For the text-containing cell, return its midpoint in (X, Y) coordinate format. 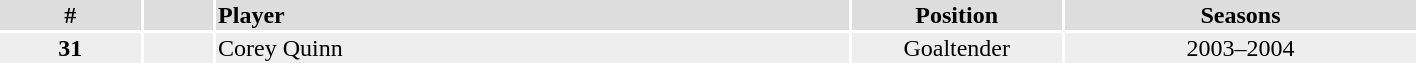
Position (956, 15)
Seasons (1240, 15)
Goaltender (956, 48)
31 (70, 48)
# (70, 15)
2003–2004 (1240, 48)
Corey Quinn (533, 48)
Player (533, 15)
